Provide the [X, Y] coordinate of the cell's center where the given text is located.  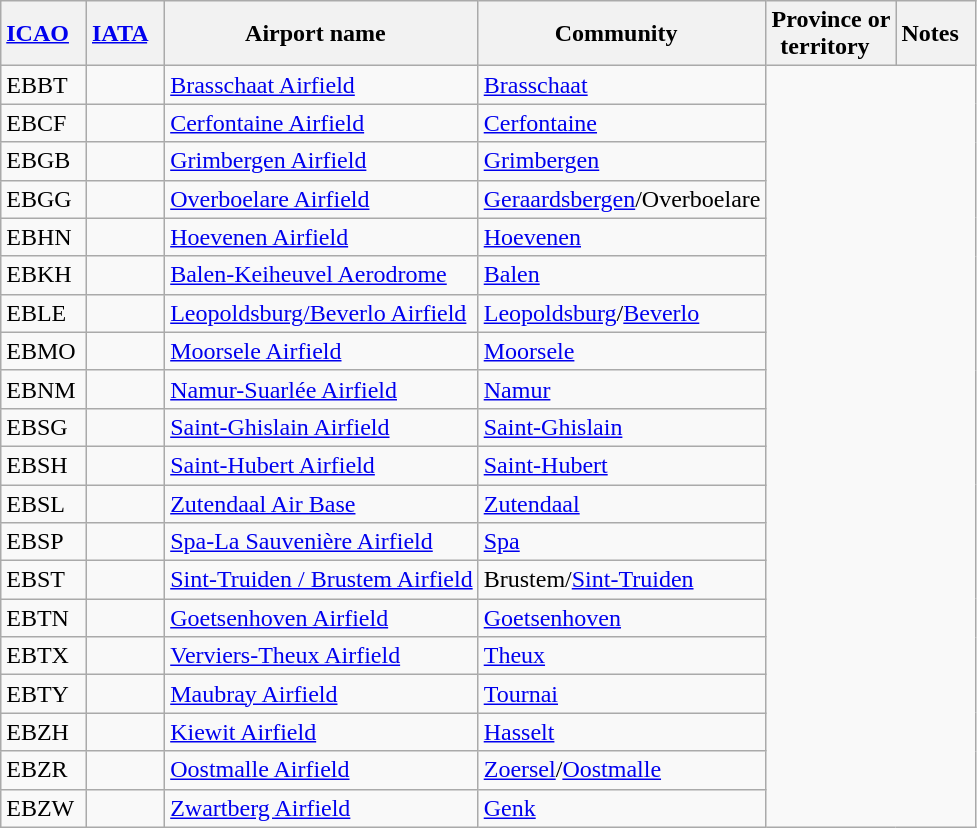
Balen [622, 275]
Cerfontaine Airfield [322, 123]
Balen-Keiheuvel Aerodrome [322, 275]
EBSP [44, 542]
EBTN [44, 618]
Oostmalle Airfield [322, 770]
Zutendaal [622, 503]
EBBT [44, 85]
EBZW [44, 808]
EBLE [44, 313]
Sint-Truiden / Brustem Airfield [322, 580]
Brustem/Sint-Truiden [622, 580]
EBKH [44, 275]
EBSG [44, 427]
Spa-La Sauvenière Airfield [322, 542]
Notes [936, 34]
Goetsenhoven [622, 618]
Province orterritory [831, 34]
Maubray Airfield [322, 694]
Moorsele [622, 351]
Spa [622, 542]
Saint-Hubert [622, 465]
Genk [622, 808]
Zwartberg Airfield [322, 808]
Cerfontaine [622, 123]
EBGG [44, 199]
Leopoldsburg/Beverlo Airfield [322, 313]
EBMO [44, 351]
Saint-Hubert Airfield [322, 465]
Grimbergen Airfield [322, 161]
Airport name [322, 34]
EBNM [44, 389]
Hoevenen [622, 237]
Overboelare Airfield [322, 199]
EBHN [44, 237]
EBZR [44, 770]
EBGB [44, 161]
Geraardsbergen/Overboelare [622, 199]
EBCF [44, 123]
EBST [44, 580]
IATA [125, 34]
Brasschaat [622, 85]
Moorsele Airfield [322, 351]
Namur [622, 389]
Theux [622, 656]
Zutendaal Air Base [322, 503]
Hasselt [622, 732]
EBSH [44, 465]
Leopoldsburg/Beverlo [622, 313]
Hoevenen Airfield [322, 237]
Zoersel/Oostmalle [622, 770]
Saint-Ghislain Airfield [322, 427]
Tournai [622, 694]
Grimbergen [622, 161]
Brasschaat Airfield [322, 85]
Kiewit Airfield [322, 732]
EBTY [44, 694]
EBZH [44, 732]
ICAO [44, 34]
EBTX [44, 656]
Verviers-Theux Airfield [322, 656]
EBSL [44, 503]
Saint-Ghislain [622, 427]
Namur-Suarlée Airfield [322, 389]
Community [622, 34]
Goetsenhoven Airfield [322, 618]
